Search for the cell housing the specified text and yield its (x, y) center coordinate. 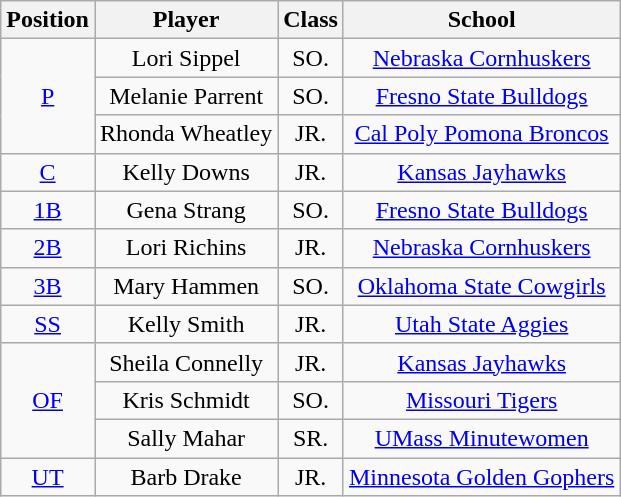
Player (186, 20)
Mary Hammen (186, 286)
Rhonda Wheatley (186, 134)
Kelly Smith (186, 324)
Utah State Aggies (481, 324)
Cal Poly Pomona Broncos (481, 134)
Kris Schmidt (186, 400)
Lori Richins (186, 248)
Melanie Parrent (186, 96)
Oklahoma State Cowgirls (481, 286)
Sally Mahar (186, 438)
1B (48, 210)
SS (48, 324)
Minnesota Golden Gophers (481, 477)
Barb Drake (186, 477)
3B (48, 286)
SR. (311, 438)
School (481, 20)
Missouri Tigers (481, 400)
UMass Minutewomen (481, 438)
Position (48, 20)
P (48, 96)
2B (48, 248)
Class (311, 20)
Lori Sippel (186, 58)
C (48, 172)
OF (48, 400)
Kelly Downs (186, 172)
UT (48, 477)
Sheila Connelly (186, 362)
Gena Strang (186, 210)
